Output the (x, y) coordinate of the center of the cell containing the given text.  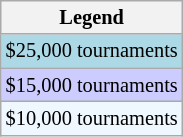
$25,000 tournaments (92, 51)
$15,000 tournaments (92, 85)
$10,000 tournaments (92, 118)
Legend (92, 17)
